Identify which cell holds the provided text, then report its (x, y) central coordinate. 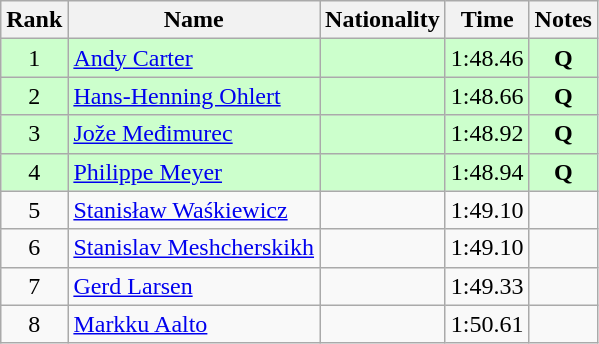
Stanisław Waśkiewicz (194, 210)
Jože Međimurec (194, 134)
Notes (563, 20)
Hans-Henning Ohlert (194, 96)
1:49.33 (487, 286)
1:48.46 (487, 58)
6 (34, 248)
2 (34, 96)
3 (34, 134)
7 (34, 286)
8 (34, 324)
Name (194, 20)
Nationality (383, 20)
1:48.66 (487, 96)
Rank (34, 20)
Philippe Meyer (194, 172)
Andy Carter (194, 58)
1:50.61 (487, 324)
4 (34, 172)
5 (34, 210)
Markku Aalto (194, 324)
1:48.92 (487, 134)
1 (34, 58)
Time (487, 20)
1:48.94 (487, 172)
Stanislav Meshcherskikh (194, 248)
Gerd Larsen (194, 286)
